Scan for the cell matching the given text and deliver its (X, Y) coordinate at center. 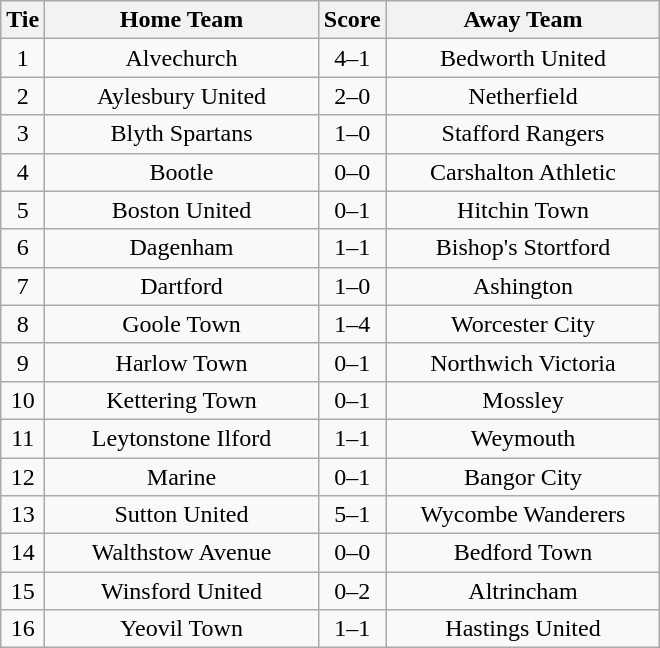
12 (23, 477)
4–1 (352, 58)
Leytonstone Ilford (182, 438)
Dagenham (182, 248)
Kettering Town (182, 400)
10 (23, 400)
Boston United (182, 210)
Bedworth United (523, 58)
Mossley (523, 400)
2–0 (352, 96)
15 (23, 591)
Worcester City (523, 324)
Netherfield (523, 96)
Stafford Rangers (523, 134)
Winsford United (182, 591)
Wycombe Wanderers (523, 515)
Hitchin Town (523, 210)
Ashington (523, 286)
16 (23, 629)
5 (23, 210)
Bedford Town (523, 553)
Yeovil Town (182, 629)
11 (23, 438)
Dartford (182, 286)
4 (23, 172)
Altrincham (523, 591)
Goole Town (182, 324)
Weymouth (523, 438)
5–1 (352, 515)
Blyth Spartans (182, 134)
Bootle (182, 172)
6 (23, 248)
1 (23, 58)
Sutton United (182, 515)
Score (352, 20)
Northwich Victoria (523, 362)
13 (23, 515)
Bangor City (523, 477)
Walthstow Avenue (182, 553)
0–2 (352, 591)
Aylesbury United (182, 96)
9 (23, 362)
Carshalton Athletic (523, 172)
3 (23, 134)
Marine (182, 477)
Tie (23, 20)
8 (23, 324)
Alvechurch (182, 58)
2 (23, 96)
14 (23, 553)
Home Team (182, 20)
1–4 (352, 324)
Bishop's Stortford (523, 248)
Harlow Town (182, 362)
7 (23, 286)
Away Team (523, 20)
Hastings United (523, 629)
